Pinpoint the cell where the given text exists, returning its (X, Y) midpoint coordinate. 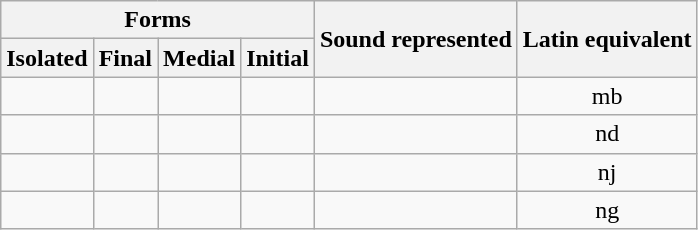
nj (607, 172)
Forms (158, 20)
Medial (200, 58)
Initial (278, 58)
Sound represented (416, 39)
Isolated (47, 58)
mb (607, 96)
nd (607, 134)
ng (607, 210)
Latin equivalent (607, 39)
Final (125, 58)
